Identify which cell holds the provided text, then report its [X, Y] central coordinate. 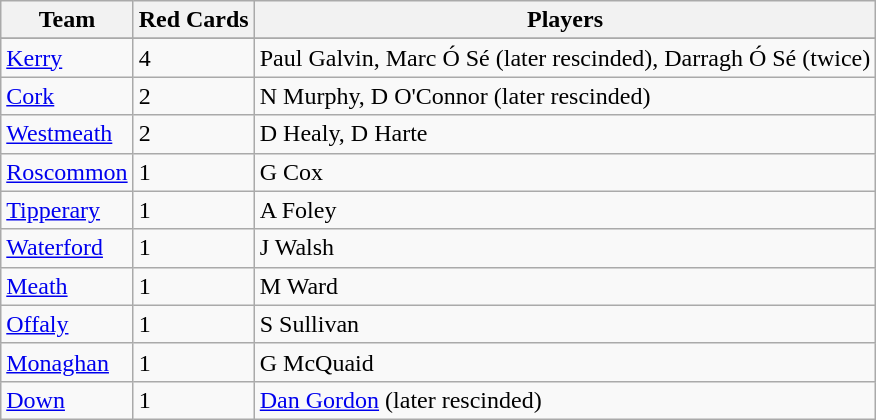
A Foley [565, 210]
Kerry [67, 58]
Dan Gordon (later rescinded) [565, 400]
Team [67, 20]
Waterford [67, 248]
Tipperary [67, 210]
Players [565, 20]
N Murphy, D O'Connor (later rescinded) [565, 96]
S Sullivan [565, 324]
Paul Galvin, Marc Ó Sé (later rescinded), Darragh Ó Sé (twice) [565, 58]
Monaghan [67, 362]
Red Cards [194, 20]
M Ward [565, 286]
4 [194, 58]
Roscommon [67, 172]
Offaly [67, 324]
Down [67, 400]
Cork [67, 96]
J Walsh [565, 248]
G McQuaid [565, 362]
Westmeath [67, 134]
D Healy, D Harte [565, 134]
G Cox [565, 172]
Meath [67, 286]
